Extract the (X, Y) coordinate from the center of the cell holding the provided text.  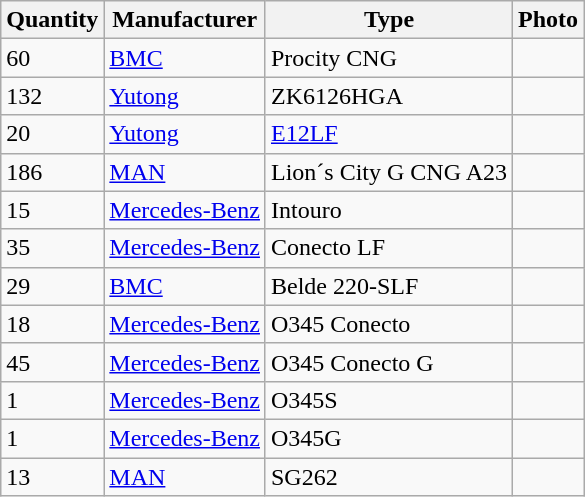
Conecto LF (388, 248)
O345S (388, 400)
15 (52, 210)
ZK6126HGA (388, 96)
45 (52, 362)
18 (52, 324)
Procity CNG (388, 58)
186 (52, 172)
SG262 (388, 477)
O345 Conecto (388, 324)
Manufacturer (185, 20)
Photo (548, 20)
Quantity (52, 20)
29 (52, 286)
Belde 220-SLF (388, 286)
132 (52, 96)
Intouro (388, 210)
Type (388, 20)
60 (52, 58)
13 (52, 477)
O345G (388, 438)
Lion´s City G CNG A23 (388, 172)
20 (52, 134)
35 (52, 248)
E12LF (388, 134)
O345 Conecto G (388, 362)
